From the cell containing the given text, extract its center point as (x, y) coordinate. 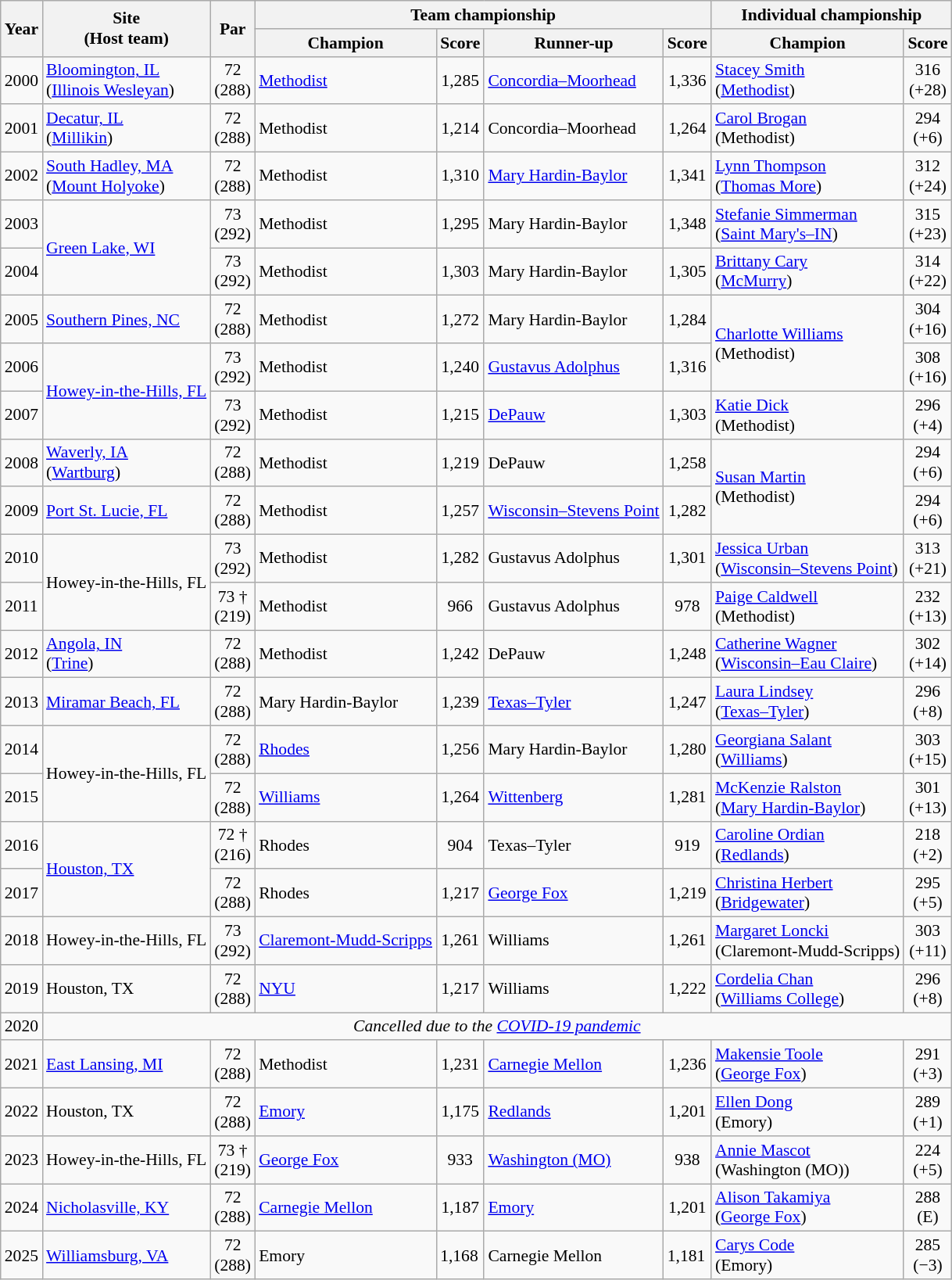
Wittenberg (574, 798)
Miramar Beach, FL (127, 702)
1,301 (688, 558)
2023 (22, 1160)
Angola, IN(Trine) (127, 654)
2001 (22, 128)
Washington (MO) (574, 1160)
919 (688, 844)
2004 (22, 272)
2018 (22, 941)
303(+15) (927, 749)
289(+1) (927, 1112)
316(+28) (927, 80)
Bloomington, IL(Illinois Wesleyan) (127, 80)
Claremont-Mudd-Scripps (345, 941)
Jessica Urban(Wisconsin–Stevens Point) (807, 558)
1,248 (688, 654)
1,295 (460, 224)
McKenzie Ralston(Mary Hardin-Baylor) (807, 798)
1,247 (688, 702)
Paige Caldwell(Methodist) (807, 607)
Ellen Dong(Emory) (807, 1112)
301(+13) (927, 798)
312(+24) (927, 177)
291(+3) (927, 1065)
2003 (22, 224)
2002 (22, 177)
2010 (22, 558)
1,305 (688, 272)
1,215 (460, 414)
Williamsburg, VA (127, 1256)
904 (460, 844)
Cancelled due to the COVID-19 pandemic (497, 1027)
73 (292) (233, 941)
2016 (22, 844)
1,168 (460, 1256)
2022 (22, 1112)
966 (460, 607)
Carol Brogan(Methodist) (807, 128)
Southern Pines, NC (127, 319)
1,256 (460, 749)
Par (233, 28)
1,258 (688, 463)
72 †(216) (233, 844)
Runner-up (574, 43)
Susan Martin(Methodist) (807, 486)
2008 (22, 463)
315(+23) (927, 224)
1,284 (688, 319)
South Hadley, MA(Mount Holyoke) (127, 177)
Stacey Smith(Methodist) (807, 80)
1,348 (688, 224)
Brittany Cary(McMurry) (807, 272)
Margaret Loncki(Claremont-Mudd-Scripps) (807, 941)
Cordelia Chan(Williams College) (807, 988)
Catherine Wagner(Wisconsin–Eau Claire) (807, 654)
1,310 (460, 177)
2019 (22, 988)
Alison Takamiya(George Fox) (807, 1207)
232(+13) (927, 607)
1,257 (460, 511)
314(+22) (927, 272)
2020 (22, 1027)
Makensie Toole(George Fox) (807, 1065)
303(+11) (927, 941)
288(E) (927, 1207)
2012 (22, 654)
Wisconsin–Stevens Point (574, 511)
2024 (22, 1207)
Redlands (574, 1112)
Site(Host team) (127, 28)
1,280 (688, 749)
2006 (22, 368)
302(+14) (927, 654)
1,175 (460, 1112)
2009 (22, 511)
1,181 (688, 1256)
1,281 (688, 798)
NYU (345, 988)
296(+4) (927, 414)
Year (22, 28)
Port St. Lucie, FL (127, 511)
Decatur, IL(Millikin) (127, 128)
Green Lake, WI (127, 248)
2025 (22, 1256)
Charlotte Williams(Methodist) (807, 343)
308(+16) (927, 368)
1,242 (460, 654)
1,285 (460, 80)
Annie Mascot(Washington (MO)) (807, 1160)
Stefanie Simmerman(Saint Mary's–IN) (807, 224)
933 (460, 1160)
1,240 (460, 368)
1,239 (460, 702)
1,187 (460, 1207)
1,341 (688, 177)
1,222 (688, 988)
2000 (22, 80)
Laura Lindsey(Texas–Tyler) (807, 702)
Christina Herbert(Bridgewater) (807, 893)
1,272 (460, 319)
304(+16) (927, 319)
218(+2) (927, 844)
Georgiana Salant(Williams) (807, 749)
Team championship (483, 15)
Waverly, IA(Wartburg) (127, 463)
285(−3) (927, 1256)
313(+21) (927, 558)
Carys Code(Emory) (807, 1256)
Individual championship (832, 15)
1,236 (688, 1065)
2007 (22, 414)
938 (688, 1160)
224(+5) (927, 1160)
Lynn Thompson(Thomas More) (807, 177)
2013 (22, 702)
2011 (22, 607)
2015 (22, 798)
2017 (22, 893)
1,336 (688, 80)
1,231 (460, 1065)
2021 (22, 1065)
Nicholasville, KY (127, 1207)
2014 (22, 749)
1,214 (460, 128)
1,316 (688, 368)
978 (688, 607)
East Lansing, MI (127, 1065)
Caroline Ordian(Redlands) (807, 844)
295(+5) (927, 893)
2005 (22, 319)
Katie Dick(Methodist) (807, 414)
